Return [X, Y] of the center of cell containing provided text 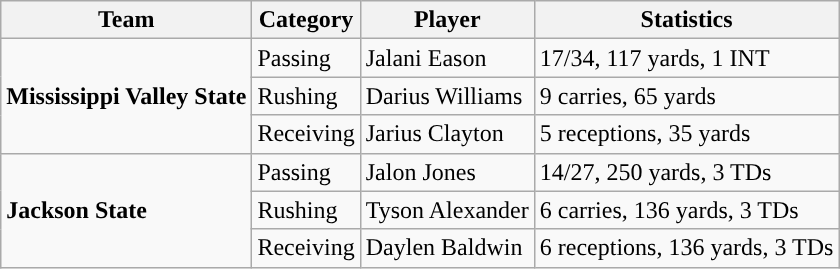
Player [447, 20]
14/27, 250 yards, 3 TDs [686, 172]
Jackson State [126, 210]
Statistics [686, 20]
5 receptions, 35 yards [686, 134]
17/34, 117 yards, 1 INT [686, 58]
6 carries, 136 yards, 3 TDs [686, 210]
6 receptions, 136 yards, 3 TDs [686, 248]
Daylen Baldwin [447, 248]
Mississippi Valley State [126, 96]
Jalani Eason [447, 58]
Darius Williams [447, 96]
Category [306, 20]
Jarius Clayton [447, 134]
Jalon Jones [447, 172]
Team [126, 20]
Tyson Alexander [447, 210]
9 carries, 65 yards [686, 96]
